Determine the (X, Y) coordinate at the center of the cell enclosing the given text.  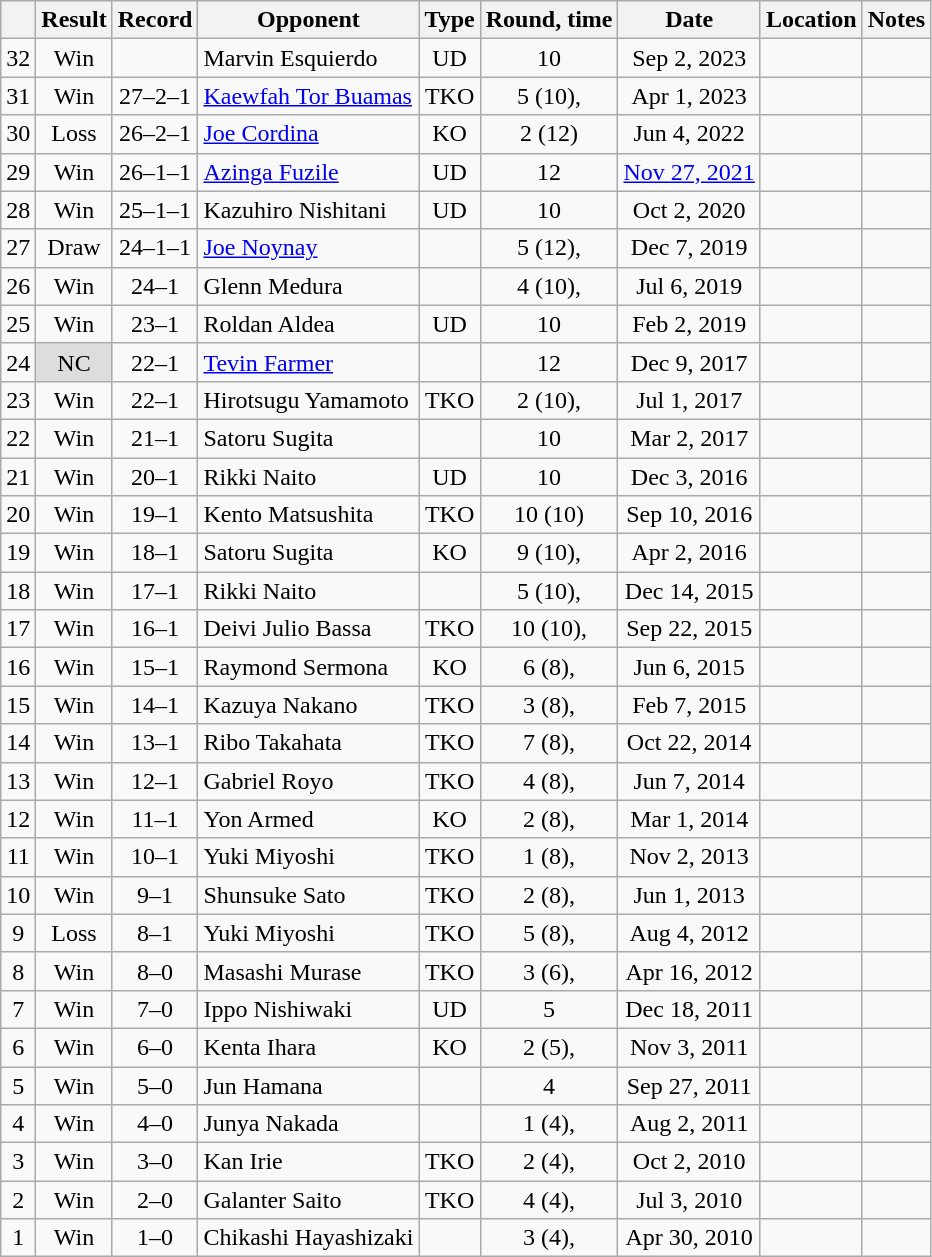
Opponent (308, 20)
11–1 (155, 819)
Dec 7, 2019 (689, 248)
4 (8), (549, 781)
Masashi Murase (308, 971)
8 (18, 971)
Round, time (549, 20)
Tevin Farmer (308, 362)
26 (18, 286)
Mar 1, 2014 (689, 819)
Jun 7, 2014 (689, 781)
2 (10), (549, 400)
5 (12), (549, 248)
Kenta Ihara (308, 1047)
Oct 22, 2014 (689, 743)
Result (74, 20)
Deivi Julio Bassa (308, 629)
12–1 (155, 781)
Ippo Nishiwaki (308, 1009)
30 (18, 134)
Jul 6, 2019 (689, 286)
6–0 (155, 1047)
2 (5), (549, 1047)
15 (18, 705)
3 (8), (549, 705)
6 (8), (549, 667)
18 (18, 591)
Nov 27, 2021 (689, 172)
27 (18, 248)
25–1–1 (155, 210)
Galanter Saito (308, 1200)
14 (18, 743)
Chikashi Hayashizaki (308, 1238)
1 (4), (549, 1124)
Mar 2, 2017 (689, 438)
16–1 (155, 629)
Draw (74, 248)
21–1 (155, 438)
5 (8), (549, 933)
22 (18, 438)
4 (4), (549, 1200)
Notes (896, 20)
Ribo Takahata (308, 743)
Hirotsugu Yamamoto (308, 400)
20 (18, 515)
9 (18, 933)
Dec 3, 2016 (689, 477)
Jun 6, 2015 (689, 667)
29 (18, 172)
Apr 1, 2023 (689, 96)
Kaewfah Tor Buamas (308, 96)
5–0 (155, 1085)
Oct 2, 2020 (689, 210)
7–0 (155, 1009)
Glenn Medura (308, 286)
15–1 (155, 667)
2 (4), (549, 1162)
Sep 2, 2023 (689, 58)
Joe Cordina (308, 134)
1 (8), (549, 857)
Jul 1, 2017 (689, 400)
25 (18, 324)
Sep 27, 2011 (689, 1085)
Apr 16, 2012 (689, 971)
24 (18, 362)
23 (18, 400)
31 (18, 96)
8–1 (155, 933)
Kazuhiro Nishitani (308, 210)
Feb 2, 2019 (689, 324)
18–1 (155, 553)
7 (8), (549, 743)
Jun 1, 2013 (689, 895)
Kazuya Nakano (308, 705)
Junya Nakada (308, 1124)
Gabriel Royo (308, 781)
Apr 30, 2010 (689, 1238)
Azinga Fuzile (308, 172)
19 (18, 553)
13–1 (155, 743)
27–2–1 (155, 96)
32 (18, 58)
19–1 (155, 515)
Shunsuke Sato (308, 895)
26–1–1 (155, 172)
Type (450, 20)
Dec 18, 2011 (689, 1009)
Dec 14, 2015 (689, 591)
2 (18, 1200)
Apr 2, 2016 (689, 553)
Aug 4, 2012 (689, 933)
17 (18, 629)
3 (6), (549, 971)
Nov 3, 2011 (689, 1047)
16 (18, 667)
26–2–1 (155, 134)
24–1–1 (155, 248)
Sep 10, 2016 (689, 515)
14–1 (155, 705)
NC (74, 362)
Raymond Sermona (308, 667)
Jun Hamana (308, 1085)
Feb 7, 2015 (689, 705)
Jun 4, 2022 (689, 134)
Dec 9, 2017 (689, 362)
Kan Irie (308, 1162)
9–1 (155, 895)
10 (10), (549, 629)
2–0 (155, 1200)
9 (10), (549, 553)
Nov 2, 2013 (689, 857)
23–1 (155, 324)
Location (811, 20)
2 (12) (549, 134)
Aug 2, 2011 (689, 1124)
Date (689, 20)
21 (18, 477)
1–0 (155, 1238)
28 (18, 210)
6 (18, 1047)
Kento Matsushita (308, 515)
Marvin Esquierdo (308, 58)
Roldan Aldea (308, 324)
4–0 (155, 1124)
4 (10), (549, 286)
10 (10) (549, 515)
Oct 2, 2010 (689, 1162)
Yon Armed (308, 819)
Sep 22, 2015 (689, 629)
17–1 (155, 591)
Record (155, 20)
1 (18, 1238)
20–1 (155, 477)
Joe Noynay (308, 248)
24–1 (155, 286)
Jul 3, 2010 (689, 1200)
3–0 (155, 1162)
8–0 (155, 971)
11 (18, 857)
7 (18, 1009)
3 (18, 1162)
3 (4), (549, 1238)
13 (18, 781)
10–1 (155, 857)
